Search for the cell housing the specified text and yield its (x, y) center coordinate. 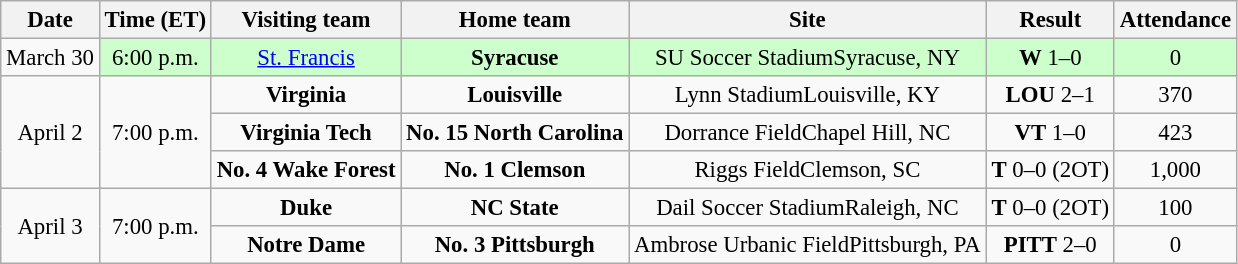
423 (1175, 133)
Home team (515, 20)
Duke (306, 208)
VT 1–0 (1050, 133)
1,000 (1175, 170)
Ambrose Urbanic FieldPittsburgh, PA (808, 245)
Date (50, 20)
April 2 (50, 132)
April 3 (50, 226)
St. Francis (306, 58)
Riggs FieldClemson, SC (808, 170)
Dail Soccer StadiumRaleigh, NC (808, 208)
6:00 p.m. (155, 58)
No. 15 North Carolina (515, 133)
100 (1175, 208)
No. 4 Wake Forest (306, 170)
Lynn StadiumLouisville, KY (808, 95)
Syracuse (515, 58)
No. 1 Clemson (515, 170)
PITT 2–0 (1050, 245)
Virginia (306, 95)
Virginia Tech (306, 133)
Louisville (515, 95)
370 (1175, 95)
Result (1050, 20)
LOU 2–1 (1050, 95)
Site (808, 20)
March 30 (50, 58)
SU Soccer StadiumSyracuse, NY (808, 58)
No. 3 Pittsburgh (515, 245)
Time (ET) (155, 20)
W 1–0 (1050, 58)
Visiting team (306, 20)
NC State (515, 208)
Dorrance FieldChapel Hill, NC (808, 133)
Notre Dame (306, 245)
Attendance (1175, 20)
